Provide the [X, Y] coordinate of the cell's center where the given text is located.  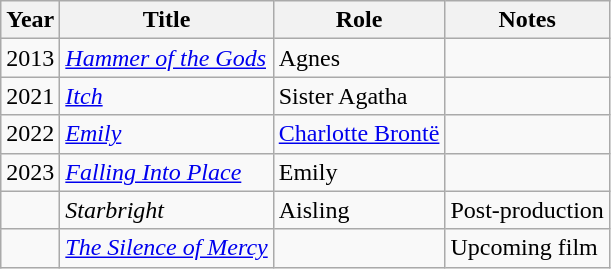
Charlotte Brontë [359, 134]
Agnes [359, 58]
Role [359, 20]
Title [166, 20]
Notes [527, 20]
Year [30, 20]
2022 [30, 134]
Upcoming film [527, 248]
Aisling [359, 210]
Starbright [166, 210]
Falling Into Place [166, 172]
Sister Agatha [359, 96]
2021 [30, 96]
Itch [166, 96]
The Silence of Mercy [166, 248]
Hammer of the Gods [166, 58]
2013 [30, 58]
2023 [30, 172]
Post-production [527, 210]
